Capture the cell that displays the provided text and extract its [X, Y] central coordinate. 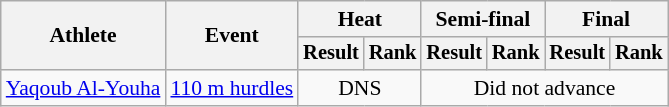
Semi-final [482, 19]
Athlete [84, 36]
Yaqoub Al-Youha [84, 88]
Final [606, 19]
Event [232, 36]
DNS [360, 88]
Heat [360, 19]
110 m hurdles [232, 88]
Did not advance [544, 88]
